From the cell containing the given text, extract its center point as (x, y) coordinate. 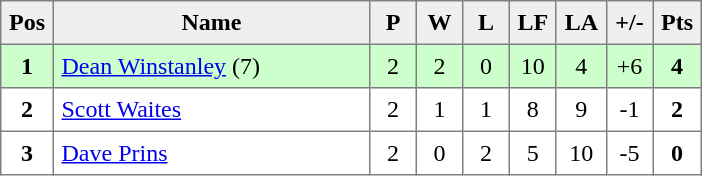
8 (532, 110)
LF (532, 23)
Pos (27, 23)
9 (581, 110)
-5 (629, 153)
Dean Winstanley (7) (211, 66)
-1 (629, 110)
W (439, 23)
Scott Waites (211, 110)
+6 (629, 66)
+/- (629, 23)
3 (27, 153)
P (393, 23)
Pts (677, 23)
L (486, 23)
Dave Prins (211, 153)
5 (532, 153)
Name (211, 23)
LA (581, 23)
